Return (x, y) of the center of cell containing provided text 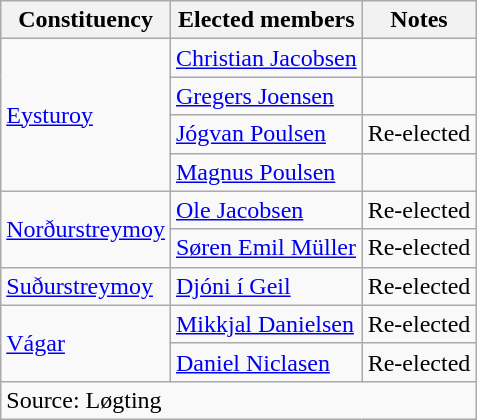
Vágar (86, 343)
Søren Emil Müller (266, 248)
Christian Jacobsen (266, 58)
Notes (419, 20)
Gregers Joensen (266, 96)
Djóni í Geil (266, 286)
Norðurstreymoy (86, 229)
Elected members (266, 20)
Suðurstreymoy (86, 286)
Magnus Poulsen (266, 172)
Constituency (86, 20)
Eysturoy (86, 115)
Daniel Niclasen (266, 362)
Ole Jacobsen (266, 210)
Source: Løgting (238, 400)
Jógvan Poulsen (266, 134)
Mikkjal Danielsen (266, 324)
